Detect which cell encompasses the target text, then output its (x, y) center coordinate. 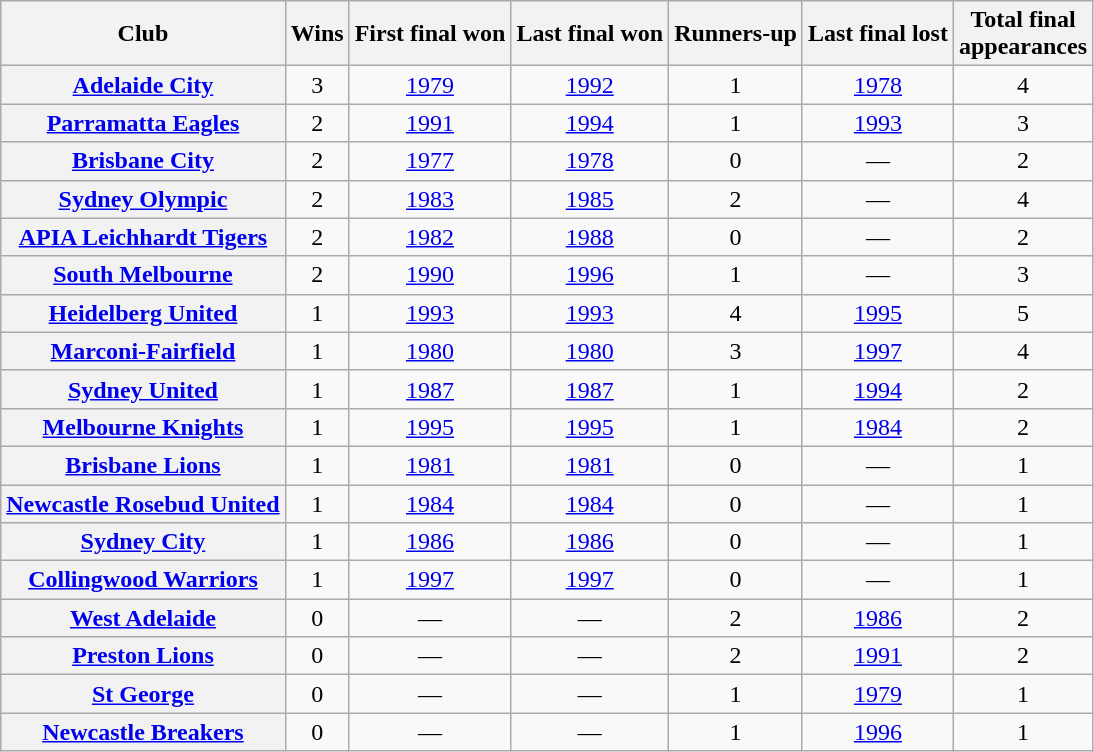
Wins (317, 34)
Last final won (590, 34)
Last final lost (878, 34)
1983 (430, 199)
Sydney United (143, 389)
Marconi-Fairfield (143, 351)
Brisbane City (143, 161)
Runners-up (736, 34)
Adelaide City (143, 85)
Total finalappearances (1022, 34)
1990 (430, 275)
First final won (430, 34)
1988 (590, 237)
5 (1022, 313)
1977 (430, 161)
Sydney City (143, 542)
1992 (590, 85)
Parramatta Eagles (143, 123)
Melbourne Knights (143, 427)
Newcastle Breakers (143, 732)
South Melbourne (143, 275)
West Adelaide (143, 618)
Sydney Olympic (143, 199)
1982 (430, 237)
APIA Leichhardt Tigers (143, 237)
St George (143, 694)
Preston Lions (143, 656)
Collingwood Warriors (143, 580)
Heidelberg United (143, 313)
1985 (590, 199)
Brisbane Lions (143, 465)
Newcastle Rosebud United (143, 503)
Club (143, 34)
